For the text-containing cell, return its midpoint in [x, y] coordinate format. 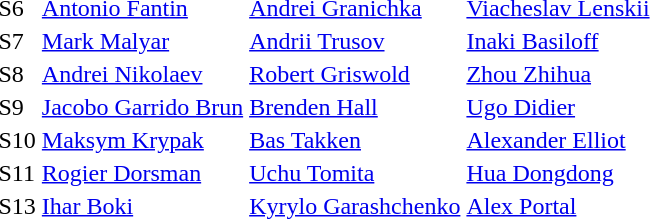
Bas Takken [355, 140]
Brenden Hall [355, 107]
Rogier Dorsman [142, 173]
Robert Griswold [355, 74]
Jacobo Garrido Brun [142, 107]
Mark Malyar [142, 41]
Maksym Krypak [142, 140]
Andrei Nikolaev [142, 74]
Andrii Trusov [355, 41]
Uchu Tomita [355, 173]
